Scan for the cell matching the given text and deliver its (X, Y) coordinate at center. 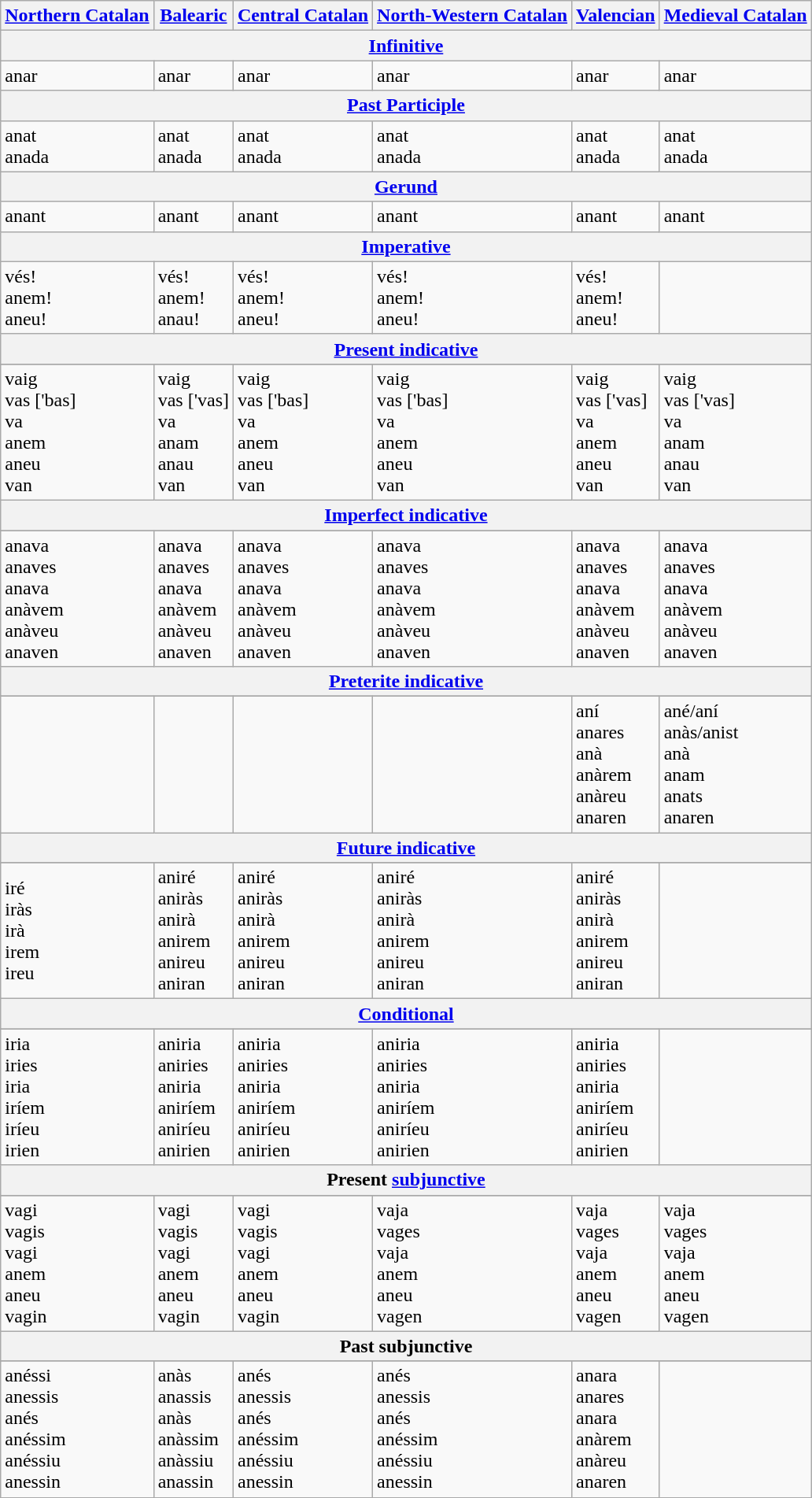
vés! anem! anau! (194, 298)
aníanaresanàanàremanàreuanaren (616, 765)
anàsanassisanàsanàssimanàssiuanassin (194, 1430)
Present subjunctive (406, 1180)
Imperative (406, 246)
Imperfect indicative (406, 515)
Northern Catalan (77, 16)
Valencian (616, 16)
Medieval Catalan (735, 16)
Conditional (406, 1014)
North-Western Catalan (472, 16)
Present indicative (406, 349)
ané/aníanàs/anistanàanamanatsanaren (735, 765)
iriairiesiriairíemiríeuirien (77, 1097)
vaig vas ['vas]va anem aneu van (616, 431)
Balearic (194, 16)
Past subjunctive (406, 1346)
Past Participle (406, 105)
Future indicative (406, 848)
iréiràsiràiremireu (77, 930)
Central Catalan (304, 16)
Preterite indicative (406, 682)
anaraanaresanaraanàremanàreuanaren (616, 1430)
Gerund (406, 187)
Infinitive (406, 46)
anéssianessisanésanéssimanéssiuanessin (77, 1430)
